Capture the cell that displays the provided text and extract its (X, Y) central coordinate. 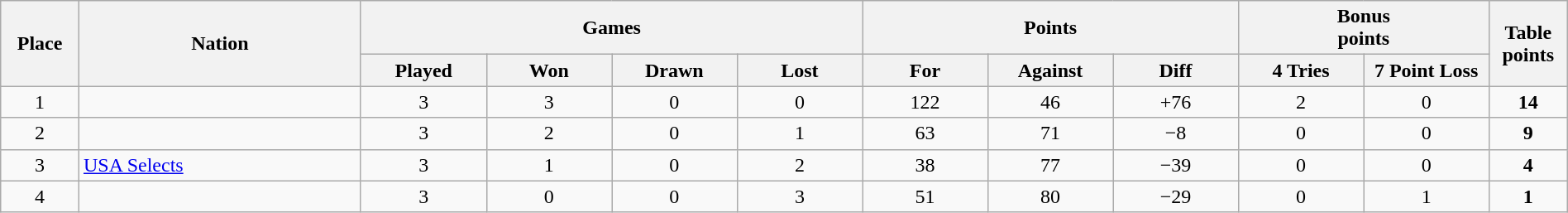
14 (1528, 102)
9 (1528, 133)
Won (549, 70)
46 (1050, 102)
51 (925, 196)
Place (40, 43)
+76 (1176, 102)
77 (1050, 165)
Bonuspoints (1363, 28)
Tablepoints (1528, 43)
For (925, 70)
Lost (800, 70)
71 (1050, 133)
Games (611, 28)
7 Point Loss (1427, 70)
Nation (220, 43)
Against (1050, 70)
Drawn (675, 70)
−29 (1176, 196)
38 (925, 165)
Points (1050, 28)
4 Tries (1301, 70)
USA Selects (220, 165)
80 (1050, 196)
63 (925, 133)
−8 (1176, 133)
Diff (1176, 70)
122 (925, 102)
−39 (1176, 165)
Played (423, 70)
